Find where the given text appears and provide that cell's center as [X, Y] coordinate. 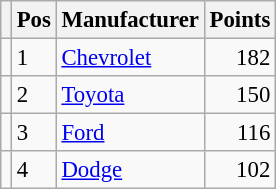
4 [34, 170]
Dodge [130, 170]
Toyota [130, 95]
Pos [34, 20]
2 [34, 95]
1 [34, 58]
Manufacturer [130, 20]
182 [240, 58]
116 [240, 133]
150 [240, 95]
Points [240, 20]
102 [240, 170]
3 [34, 133]
Ford [130, 133]
Chevrolet [130, 58]
